Locate the cell with the specified text and output its [x, y] center coordinate. 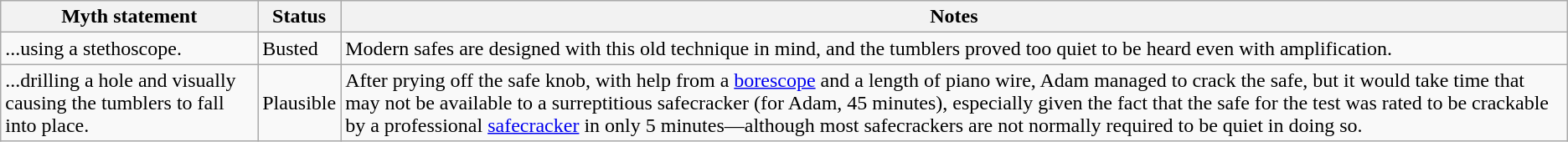
Plausible [300, 103]
Modern safes are designed with this old technique in mind, and the tumblers proved too quiet to be heard even with amplification. [955, 48]
...drilling a hole and visually causing the tumblers to fall into place. [129, 103]
Busted [300, 48]
Status [300, 17]
Myth statement [129, 17]
...using a stethoscope. [129, 48]
Notes [955, 17]
